Return the [X, Y] coordinate for the center point of the cell that contains the specified text.  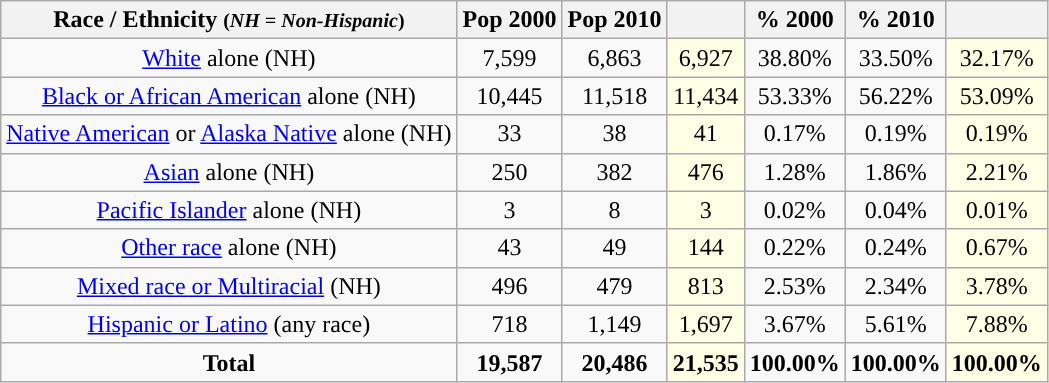
0.17% [794, 134]
Total [229, 362]
479 [614, 286]
2.53% [794, 286]
Pop 2010 [614, 20]
250 [510, 172]
1.86% [896, 172]
Mixed race or Multiracial (NH) [229, 286]
11,434 [706, 96]
33 [510, 134]
6,863 [614, 58]
1,149 [614, 324]
813 [706, 286]
10,445 [510, 96]
43 [510, 248]
56.22% [896, 96]
33.50% [896, 58]
496 [510, 286]
0.24% [896, 248]
Native American or Alaska Native alone (NH) [229, 134]
53.09% [996, 96]
49 [614, 248]
8 [614, 210]
144 [706, 248]
7,599 [510, 58]
Other race alone (NH) [229, 248]
20,486 [614, 362]
41 [706, 134]
6,927 [706, 58]
1,697 [706, 324]
% 2000 [794, 20]
Black or African American alone (NH) [229, 96]
38 [614, 134]
Hispanic or Latino (any race) [229, 324]
7.88% [996, 324]
3.78% [996, 286]
382 [614, 172]
0.22% [794, 248]
0.04% [896, 210]
Asian alone (NH) [229, 172]
19,587 [510, 362]
2.34% [896, 286]
Pacific Islander alone (NH) [229, 210]
32.17% [996, 58]
Pop 2000 [510, 20]
476 [706, 172]
Race / Ethnicity (NH = Non-Hispanic) [229, 20]
0.67% [996, 248]
53.33% [794, 96]
3.67% [794, 324]
5.61% [896, 324]
% 2010 [896, 20]
11,518 [614, 96]
0.02% [794, 210]
21,535 [706, 362]
718 [510, 324]
0.01% [996, 210]
1.28% [794, 172]
38.80% [794, 58]
White alone (NH) [229, 58]
2.21% [996, 172]
